Find where the given text appears and provide that cell's center as (x, y) coordinate. 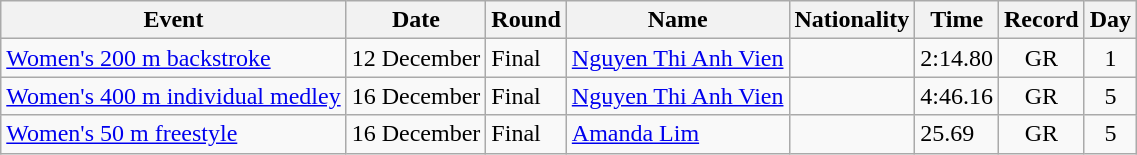
Record (1041, 20)
4:46.16 (957, 96)
Time (957, 20)
Women's 400 m individual medley (174, 96)
Day (1110, 20)
Nationality (852, 20)
25.69 (957, 134)
12 December (416, 58)
Women's 200 m backstroke (174, 58)
Name (678, 20)
Event (174, 20)
Round (526, 20)
1 (1110, 58)
Amanda Lim (678, 134)
Date (416, 20)
Women's 50 m freestyle (174, 134)
2:14.80 (957, 58)
